From the cell containing the given text, extract its center point as (X, Y) coordinate. 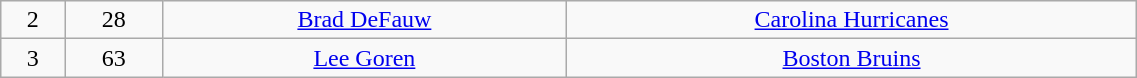
63 (114, 58)
28 (114, 20)
Lee Goren (365, 58)
Boston Bruins (852, 58)
Brad DeFauw (365, 20)
2 (33, 20)
Carolina Hurricanes (852, 20)
3 (33, 58)
